From the cell containing the given text, extract its center point as [x, y] coordinate. 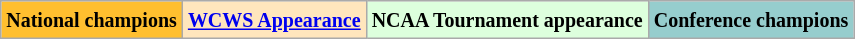
Conference champions [751, 20]
NCAA Tournament appearance [507, 20]
National champions [92, 20]
WCWS Appearance [274, 20]
